For the text-containing cell, return its midpoint in (x, y) coordinate format. 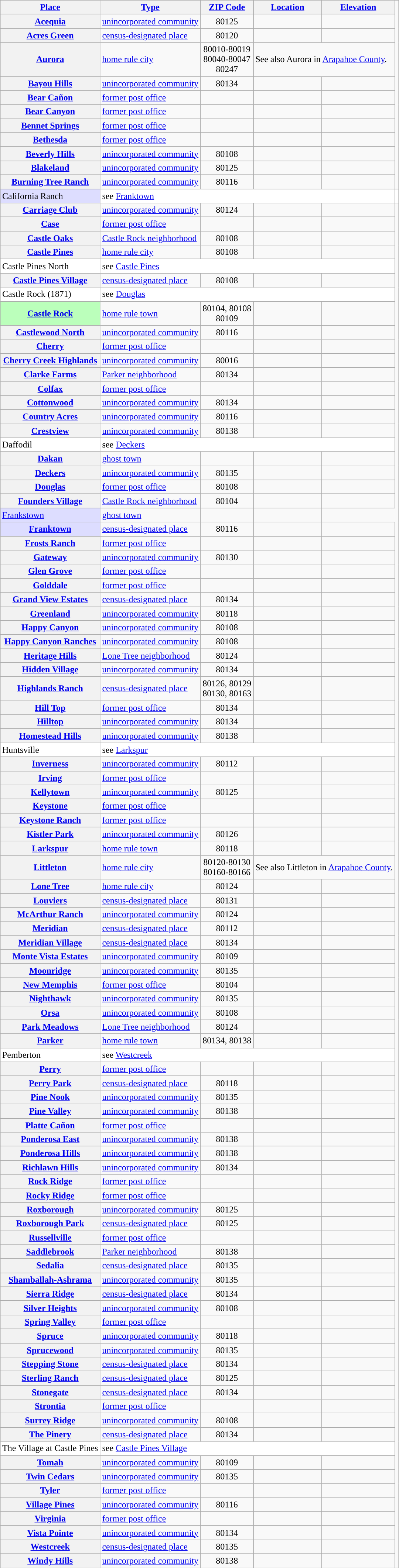
Colfax (50, 388)
Frosts Ranch (50, 543)
80016 (227, 360)
Happy Canyon Ranches (50, 641)
see Franktown (248, 196)
Roxborough Park (50, 1224)
Lone Tree (50, 886)
Greenland (50, 613)
80126, 8012980130, 80163 (227, 689)
Cherry Creek Highlands (50, 360)
Castle Pines Village (50, 280)
Pine Nook (50, 1097)
New Memphis (50, 985)
Aurora (50, 59)
Country Acres (50, 416)
Castle Oaks (50, 238)
Heritage Hills (50, 655)
Tomah (50, 1462)
Platte Cañon (50, 1125)
Rocky Ridge (50, 1195)
Larkspur (50, 848)
Bayou Hills (50, 83)
80120 (227, 35)
Windy Hills (50, 1561)
Castle Pines (50, 252)
Richlawn Hills (50, 1167)
Crestview (50, 431)
Saddlebrook (50, 1252)
Castlewood North (50, 332)
80131 (227, 900)
Pemberton (50, 1055)
Bennet Springs (50, 126)
80134, 80138 (227, 1041)
California Ranch (50, 196)
Carriage Club (50, 210)
Keystone Ranch (50, 820)
Douglas (50, 487)
Elevation (358, 7)
Acequia (50, 21)
Location (287, 7)
see Castle Pines Village (248, 1448)
Castle Pines North (50, 266)
Park Meadows (50, 1027)
80130 (227, 557)
see Westcreek (248, 1055)
Acres Green (50, 35)
Kellytown (50, 792)
Franktown (50, 529)
Blakeland (50, 168)
Perry Park (50, 1083)
Westcreek (50, 1547)
Twin Cedars (50, 1476)
Castle Rock (1871) (50, 294)
Highlands Ranch (50, 689)
Pine Valley (50, 1111)
Virginia (50, 1519)
Dakan (50, 459)
Monte Vista Estates (50, 957)
Grand View Estates (50, 599)
Moonridge (50, 971)
80104, 8010880109 (227, 313)
Happy Canyon (50, 627)
Inverness (50, 764)
see Deckers (248, 445)
Nighthawk (50, 999)
Huntsville (50, 750)
Type (150, 7)
Sprucewood (50, 1350)
Silver Heights (50, 1308)
Hilltop (50, 722)
See also Aurora in Arapahoe County. (324, 59)
Ponderosa East (50, 1139)
Rock Ridge (50, 1181)
Kistler Park (50, 834)
The Village at Castle Pines (50, 1448)
Sedalia (50, 1266)
Hidden Village (50, 670)
Case (50, 224)
Russellville (50, 1238)
Surrey Ridge (50, 1420)
Vista Pointe (50, 1533)
Village Pines (50, 1504)
The Pinery (50, 1434)
Stonegate (50, 1392)
see Larkspur (248, 750)
Deckers (50, 473)
Keystone (50, 806)
Irving (50, 778)
Founders Village (50, 501)
Golddale (50, 585)
Bethesda (50, 140)
Orsa (50, 1013)
Meridian Village (50, 943)
See also Littleton in Arapahoe County. (324, 867)
Place (50, 7)
Sierra Ridge (50, 1294)
Spring Valley (50, 1322)
Ponderosa Hills (50, 1153)
80126 (227, 834)
Glen Grove (50, 571)
Cottonwood (50, 402)
Tyler (50, 1490)
Littleton (50, 867)
Sterling Ranch (50, 1378)
Beverly Hills (50, 154)
Daffodil (50, 445)
Spruce (50, 1336)
Gateway (50, 557)
Meridian (50, 929)
80010-8001980040-8004780247 (227, 59)
Bear Cañon (50, 97)
Frankstown (50, 515)
Cherry (50, 346)
McArthur Ranch (50, 915)
see Douglas (248, 294)
Clarke Farms (50, 374)
Homestead Hills (50, 736)
Shamballah-Ashrama (50, 1280)
Perry (50, 1069)
Hill Top (50, 708)
Louviers (50, 900)
Burning Tree Ranch (50, 182)
Stepping Stone (50, 1364)
Castle Rock (50, 313)
see Castle Pines (248, 266)
Bear Canyon (50, 111)
Roxborough (50, 1210)
ZIP Code (227, 7)
Parker (50, 1041)
Strontia (50, 1406)
80120-8013080160-80166 (227, 867)
